Find where the given text appears and provide that cell's center as (X, Y) coordinate. 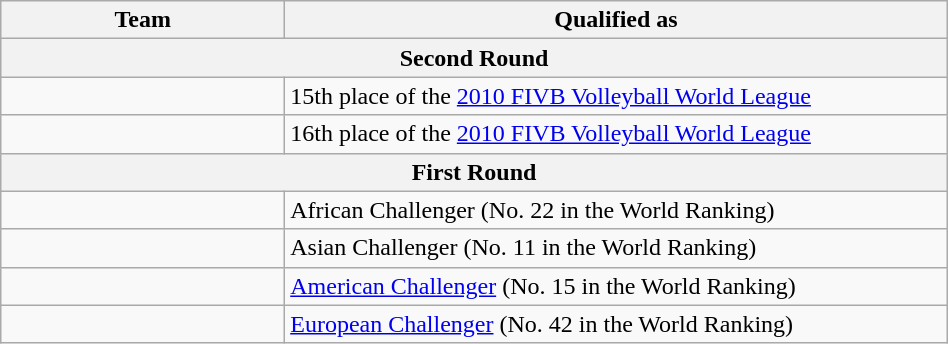
European Challenger (No. 42 in the World Ranking) (616, 324)
16th place of the 2010 FIVB Volleyball World League (616, 134)
Team (143, 20)
First Round (474, 172)
15th place of the 2010 FIVB Volleyball World League (616, 96)
African Challenger (No. 22 in the World Ranking) (616, 210)
Second Round (474, 58)
Asian Challenger (No. 11 in the World Ranking) (616, 248)
American Challenger (No. 15 in the World Ranking) (616, 286)
Qualified as (616, 20)
